Scan for the cell matching the given text and deliver its (x, y) coordinate at center. 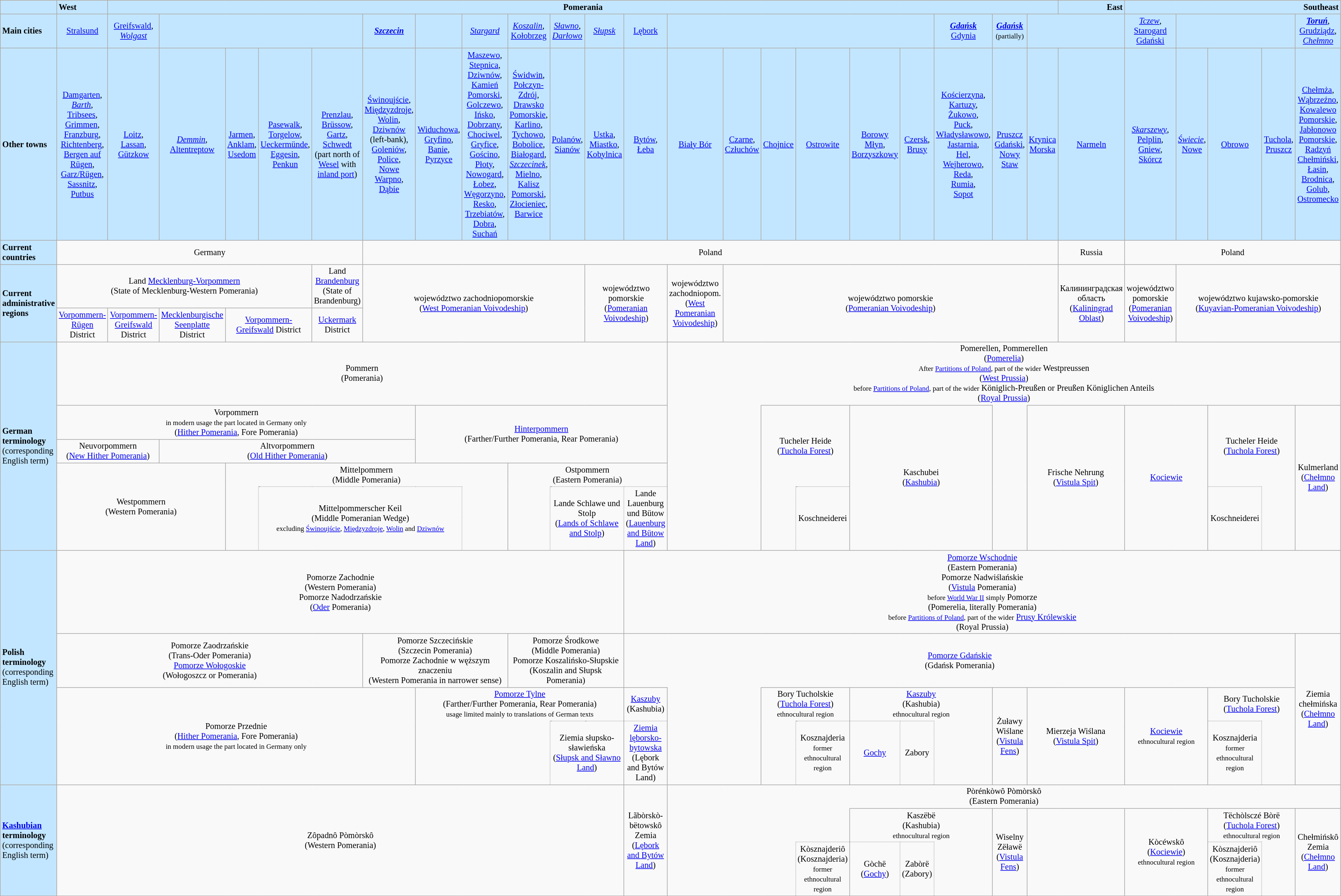
Pomorze Zaodrzańskie(Trans-Oder Pomerania)Pomorze Wołogoskie(Wołogoszcz or Pomerania) (209, 660)
Zabòrë(Zabory) (917, 869)
Kashubian terminology(corresponding English term) (29, 840)
Prenzlau,Brüssow,Gartz,Schwedt (part north of Wesel with inland port) (338, 144)
GdańskGdynia (963, 31)
Other towns (29, 144)
Ostrowite (822, 144)
Pomorze Tylne(Farther/Further Pomerania, Rear Pomerania)usage limited mainly to translations of German texts (520, 704)
Frische Nehrung(Vistula Spit) (1076, 478)
Obrowo (1235, 144)
Świecie,Nowe (1192, 144)
Pomorze Szczecińskie (Szczecin Pomerania)Pomorze Zachodnie w węższym znaczeniu(Western Pomerania in narrower sense) (435, 660)
Toruń,Grudziądz,Chełmno (1318, 31)
Gòchë(Gochy) (875, 869)
Bory Tucholskie(Tuchola Forest)ethnocultural region (805, 704)
Skarszewy,Pelplin,Gniew,Skórcz (1150, 144)
Altvorpommern (Old Hither Pomerania) (287, 451)
Lãbòrskò-bëtowskô Zemia (Lębork and Bytów Land) (646, 840)
Mecklenburgische Seenplatte District (192, 325)
Ziemia chełmińska (Chełmno Land) (1318, 709)
Westpommern (Western Pomerania) (141, 506)
Pommern(Pomerania) (362, 373)
Żuławy Wiślane(Vistula Fens) (1010, 736)
Świnoujście, Międzyzdroje,Wolin, Dziwnów (left-bank),Goleniów,Police,Nowe Warpno,Dąbie (389, 144)
Tëchòlsczé Bòrë (Tuchola Forest) ethnocultural region (1252, 825)
Jarmen,Anklam,Usedom (242, 144)
Tuchola,Pruszcz (1279, 144)
East (1091, 7)
Land Brandenburg(State of Brandenburg) (338, 286)
Loitz,Lassan,Gützkow (134, 144)
Zabory (917, 753)
Main cities (29, 31)
Pòrénkòwô Pòmòrskô(Eastern Pomerania) (1004, 796)
Germany (209, 252)
Lande Schlawe und Stolp(Lands of Schlawe and Stolp) (587, 518)
Vorpommern-Rügen District (82, 325)
Pomerania (583, 7)
Neuvorpommern (New Hither Pomerania) (108, 451)
Калининградская область (Kaliningrad Oblast) (1091, 303)
Kulmerland (Chełmno Land) (1318, 478)
Southeast (1233, 7)
Tczew,Starogard Gdański (1150, 31)
Uckermark District (338, 325)
Lębork (646, 31)
Ziemia lęborsko-bytowska(Lębork and Bytów Land) (646, 753)
Borowy Młyn,Borzyszkowy (875, 144)
Wiselny Zëławë(Vistula Fens) (1010, 852)
Russia (1091, 252)
Ustka,Miastko,Kobylnica (605, 144)
Pomorze Zachodnie(Western Pomerania)Pomorze Nadodrzańskie(Oder Pomerania) (340, 592)
Widuchowa, Gryfino, Banie,Pyrzyce (439, 144)
Słupsk (605, 31)
Bory Tucholskie (Tuchola Forest) (1252, 704)
Koszalin,Kołobrzeg (529, 31)
Current countries (29, 252)
Vorpommernin modern usage the part located in Germany only(Hither Pomerania, Fore Pomerania) (236, 422)
Pasewalk,Torgelow,Ueckermünde,Eggesin,Penkun (285, 144)
Kaschubei(Kashubia) (921, 478)
Kociewieethnocultural region (1166, 736)
Pruszcz Gdański,Nowy Staw (1010, 144)
Chojnice (778, 144)
Narmeln (1091, 144)
województwo zachodniopom.(West Pomeranian Voivodeship) (695, 303)
Mittelpommerscher Keil (Middle Pomeranian Wedge) excluding Świnoujście, Międzyzdroje, Wolin and Dziwnów (360, 518)
Greifswald,Wolgast (134, 31)
Kociewie (1166, 478)
Mierzeja Wiślana(Vistula Spit) (1076, 736)
Ostpommern(Eastern Pomerania) (587, 475)
Hinterpommern(Farther/Further Pomerania, Rear Pomerania) (541, 434)
Ziemia słupsko-sławieńska(Słupsk and Sławno Land) (587, 753)
Mittelpommern(Middle Pomerania) (366, 475)
Polanów,Sianów (568, 144)
Pomorze Przednie(Hither Pomerania, Fore Pomerania)in modern usage the part located in Germany only (236, 736)
Stargard (485, 31)
Sławno,Darłowo (568, 31)
Kościerzyna,Kartuzy,Żukowo,Puck,Władysławowo,Jastarnia,Hel,Wejherowo,Reda,Rumia,Sopot (963, 144)
Land Mecklenburg-Vorpommern(State of Mecklenburg-Western Pomerania) (184, 286)
Szczecin (389, 31)
Kaszuby(Kashubia) (646, 704)
Gochy (875, 753)
Czersk,Brusy (917, 144)
Pomorze Gdańskie(Gdańsk Pomerania) (960, 660)
West (82, 7)
Chełmińskô Zemia(Chełmno Land) (1318, 852)
Kaszuby(Kashubia)ethnocultural region (921, 704)
Polish terminology(corresponding English term) (29, 667)
Kaszëbë(Kashubia)ethnocultural region (921, 825)
województwo kujawsko-pomorskie (Kuyavian-Pomeranian Voivodeship) (1258, 303)
Pomorze Środkowe(Middle Pomerania)Pomorze Koszalińsko-Słupskie(Koszalin and Słupsk Pomerania) (566, 660)
Bytów,Łeba (646, 144)
Świdwin,Połczyn-Zdrój,Drawsko Pomorskie,Karlino,Tychowo,Bobolice,Białogard,Szczecinek,Mielno,Kalisz Pomorski,Złocieniec,Barwice (529, 144)
Zôpadnô Pòmòrskô(Western Pomerania) (340, 840)
Chełmża,Wąbrzeźno, Kowalewo Pomorskie,Jabłonowo Pomorskie,Radzyń Chełmiński,Łasin,Brodnica,Golub,Ostromecko (1318, 144)
Stralsund (82, 31)
Biały Bór (695, 144)
Demmin,Altentreptow (192, 144)
Czarne,Człuchów (742, 144)
województwo zachodniopomorskie(West Pomeranian Voivodeship) (474, 303)
Lande Lauenburg und Bütow(Lauenburg and Bütow Land) (646, 518)
Krynica Morska (1042, 144)
German terminology(corresponding English term) (29, 446)
Current administrative regions (29, 303)
Kòcéwskô(Kociewie)ethnocultural region (1166, 852)
Gdańsk(partially) (1010, 31)
Damgarten,Barth, Tribsees,Grimmen,Franzburg,Richtenberg,Bergen auf Rügen,Garz/Rügen, Sassnitz,Putbus (82, 144)
